Detect which cell encompasses the target text, then output its (x, y) center coordinate. 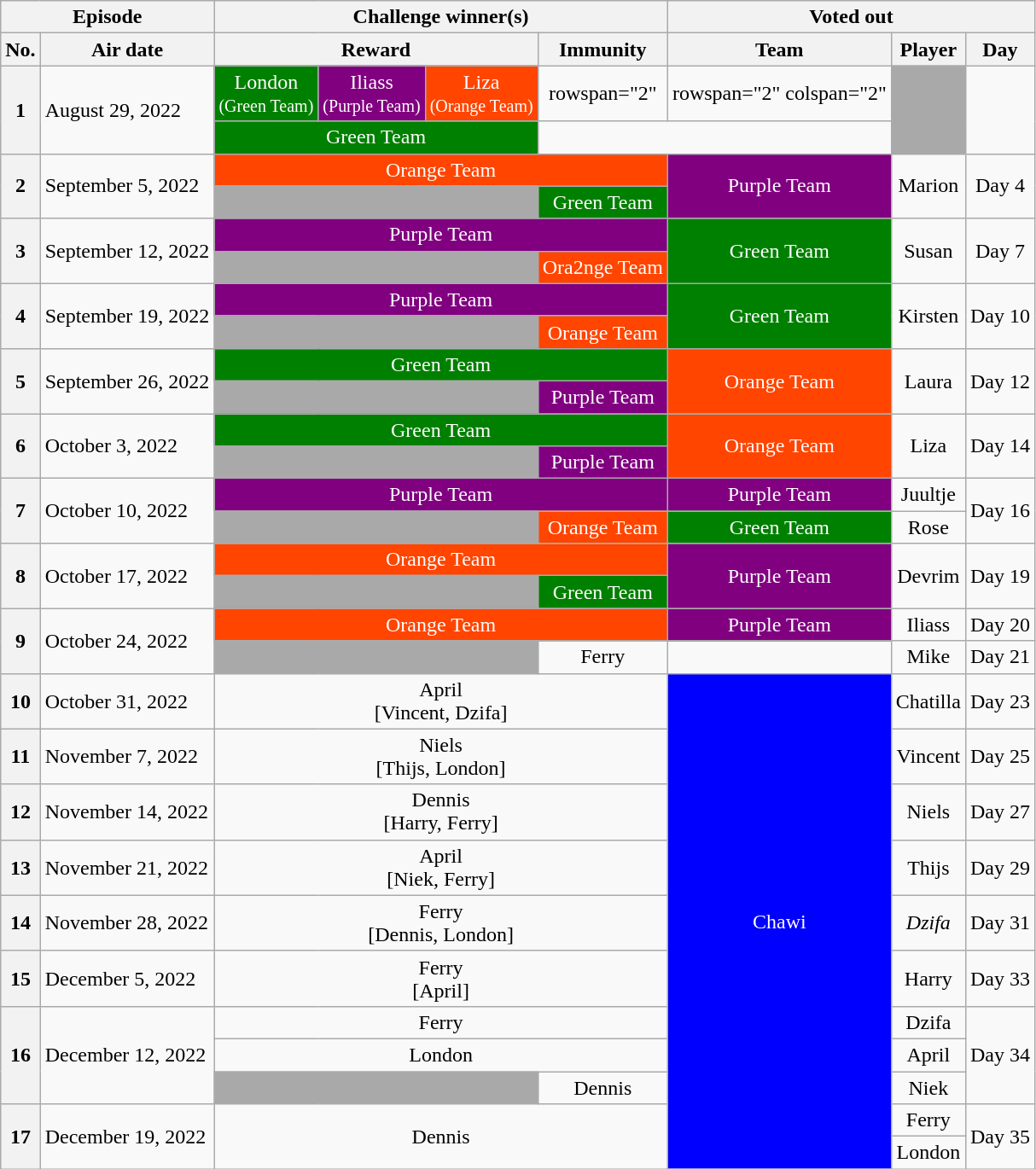
November 21, 2022 (127, 867)
October 17, 2022 (127, 576)
August 29, 2022 (127, 109)
Niels[Thijs, London] (441, 756)
December 12, 2022 (127, 1055)
Day 16 (1000, 511)
November 14, 2022 (127, 812)
Juultje (928, 495)
15 (20, 978)
Laura (928, 381)
Day 19 (1000, 576)
September 26, 2022 (127, 381)
6 (20, 445)
London(Green Team) (266, 94)
Episode (108, 17)
Harry (928, 978)
2 (20, 186)
Rose (928, 527)
Player (928, 49)
Ora2nge Team (602, 267)
Day 21 (1000, 657)
Marion (928, 186)
Iliass (928, 625)
Chatilla (928, 701)
Day (1000, 49)
Reward (375, 49)
12 (20, 812)
Team (779, 49)
No. (20, 49)
Day 10 (1000, 316)
April (928, 1055)
Day 33 (1000, 978)
Ferry[April] (441, 978)
April[Vincent, Dzifa] (441, 701)
1 (20, 109)
7 (20, 511)
Chawi (779, 922)
September 5, 2022 (127, 186)
Day 12 (1000, 381)
Day 31 (1000, 923)
Air date (127, 49)
October 24, 2022 (127, 641)
November 7, 2022 (127, 756)
Day 27 (1000, 812)
Liza (928, 445)
Susan (928, 251)
13 (20, 867)
Vincent (928, 756)
3 (20, 251)
rowspan="2" (602, 94)
Mike (928, 657)
Niek (928, 1088)
Devrim (928, 576)
Day 34 (1000, 1055)
Day 4 (1000, 186)
4 (20, 316)
Voted out (851, 17)
October 10, 2022 (127, 511)
December 19, 2022 (127, 1137)
Niels (928, 812)
11 (20, 756)
Day 35 (1000, 1137)
Dennis[Harry, Ferry] (441, 812)
rowspan="2" colspan="2" (779, 94)
Liza(Orange Team) (481, 94)
April[Niek, Ferry] (441, 867)
9 (20, 641)
Day 23 (1000, 701)
5 (20, 381)
Challenge winner(s) (441, 17)
8 (20, 576)
October 3, 2022 (127, 445)
Iliass(Purple Team) (372, 94)
September 19, 2022 (127, 316)
Immunity (602, 49)
16 (20, 1055)
14 (20, 923)
17 (20, 1137)
Day 29 (1000, 867)
October 31, 2022 (127, 701)
September 12, 2022 (127, 251)
Kirsten (928, 316)
Day 25 (1000, 756)
Day 20 (1000, 625)
Ferry[Dennis, London] (441, 923)
Thijs (928, 867)
Day 14 (1000, 445)
November 28, 2022 (127, 923)
December 5, 2022 (127, 978)
10 (20, 701)
Day 7 (1000, 251)
